Search for the cell housing the specified text and yield its (X, Y) center coordinate. 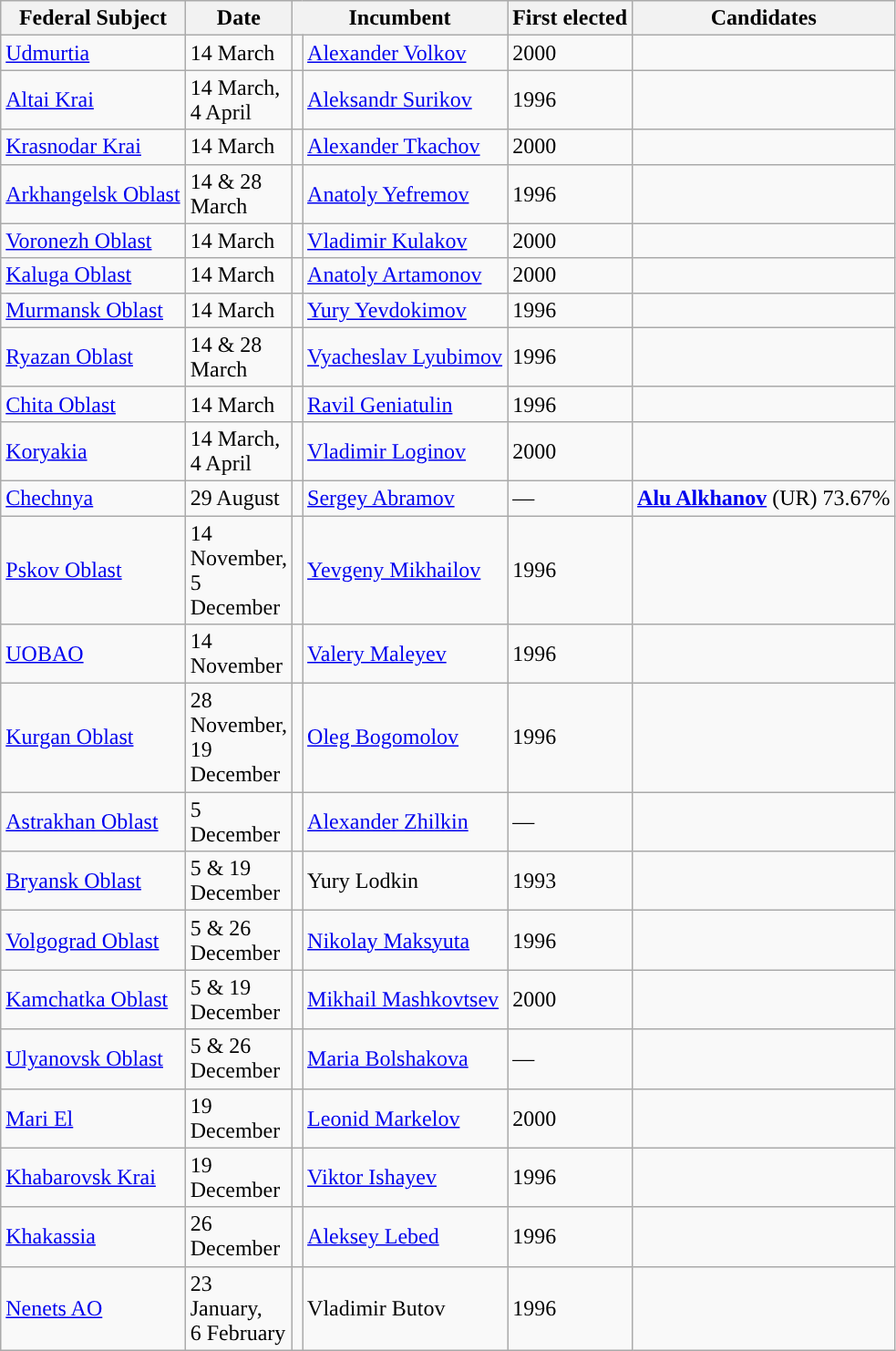
Anatoly Artamonov (405, 275)
Ryazan Oblast (93, 357)
29 August (239, 498)
Incumbent (400, 18)
Udmurtia (93, 53)
Voronezh Oblast (93, 241)
Valery Maleyev (405, 655)
Federal Subject (93, 18)
Vladimir Butov (405, 1308)
Yury Lodkin (405, 881)
14 November,5 December (239, 571)
Aleksandr Surikov (405, 100)
1993 (571, 881)
Kaluga Oblast (93, 275)
Pskov Oblast (93, 571)
Arkhangelsk Oblast (93, 193)
Nikolay Maksyuta (405, 941)
Khakassia (93, 1236)
28 November,19 December (239, 738)
UOBAO (93, 655)
26 December (239, 1236)
Chechnya (93, 498)
Koryakia (93, 450)
Alexander Tkachov (405, 147)
Kurgan Oblast (93, 738)
23 January,6 February (239, 1308)
Aleksey Lebed (405, 1236)
Krasnodar Krai (93, 147)
Viktor Ishayev (405, 1178)
Candidates (764, 18)
Vyacheslav Lyubimov (405, 357)
Volgograd Oblast (93, 941)
Yury Yevdokimov (405, 310)
Sergey Abramov (405, 498)
Ulyanovsk Oblast (93, 1059)
Oleg Bogomolov (405, 738)
Khabarovsk Krai (93, 1178)
Astrakhan Oblast (93, 822)
Vladimir Kulakov (405, 241)
Alexander Volkov (405, 53)
Vladimir Loginov (405, 450)
Date (239, 18)
Mikhail Mashkovtsev (405, 999)
Ravil Geniatulin (405, 404)
Leonid Markelov (405, 1118)
Nenets AO (93, 1308)
Kamchatka Oblast (93, 999)
Yevgeny Mikhailov (405, 571)
Altai Krai (93, 100)
Alu Alkhanov (UR) 73.67% (764, 498)
Bryansk Oblast (93, 881)
14 November (239, 655)
Maria Bolshakova (405, 1059)
Murmansk Oblast (93, 310)
Mari El (93, 1118)
Anatoly Yefremov (405, 193)
5 December (239, 822)
First elected (571, 18)
Chita Oblast (93, 404)
Alexander Zhilkin (405, 822)
